Locate the cell with the specified text and output its [X, Y] center coordinate. 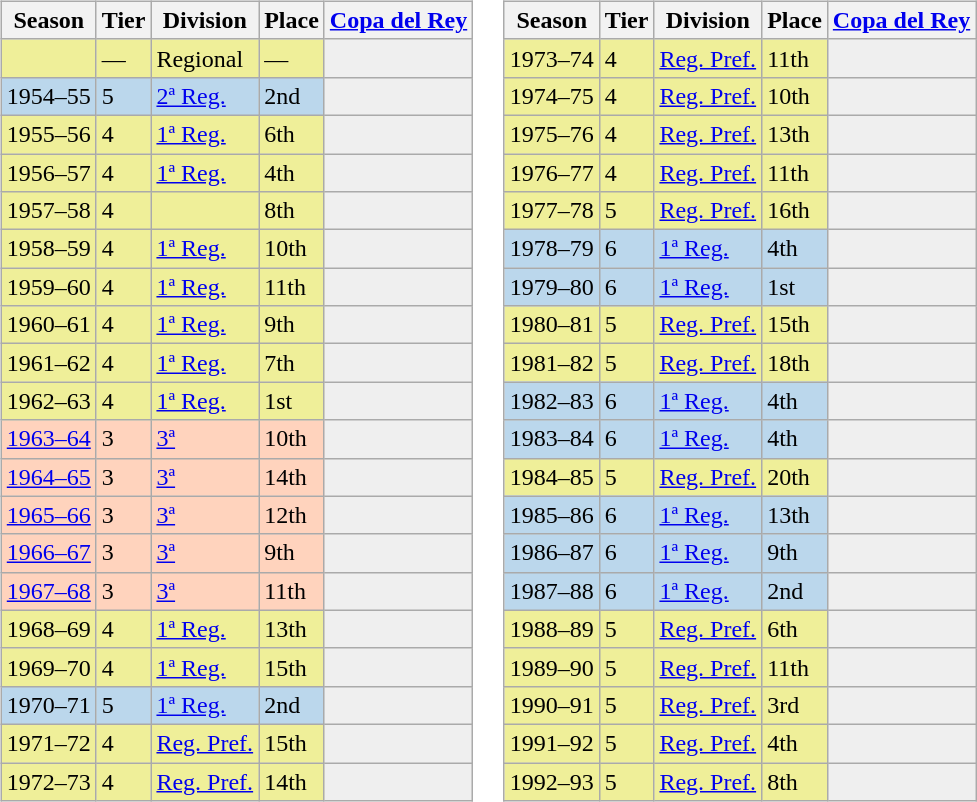
1973–74 [552, 58]
1961–62 [48, 363]
1974–75 [552, 96]
3rd [795, 705]
1958–59 [48, 249]
1979–80 [552, 287]
1992–93 [552, 781]
1965–66 [48, 515]
1980–81 [552, 325]
1964–65 [48, 477]
1982–83 [552, 401]
1955–56 [48, 134]
1978–79 [552, 249]
1969–70 [48, 667]
1983–84 [552, 439]
1966–67 [48, 553]
1987–88 [552, 591]
1988–89 [552, 629]
16th [795, 211]
1976–77 [552, 173]
1985–86 [552, 515]
1959–60 [48, 287]
1975–76 [552, 134]
1981–82 [552, 363]
1956–57 [48, 173]
1991–92 [552, 743]
1984–85 [552, 477]
1989–90 [552, 667]
20th [795, 477]
1963–64 [48, 439]
12th [292, 515]
2ª Reg. [205, 96]
1977–78 [552, 211]
7th [292, 363]
1962–63 [48, 401]
1970–71 [48, 705]
Regional [205, 58]
1990–91 [552, 705]
1967–68 [48, 591]
1986–87 [552, 553]
18th [795, 363]
1968–69 [48, 629]
1972–73 [48, 781]
1957–58 [48, 211]
1960–61 [48, 325]
1971–72 [48, 743]
1954–55 [48, 96]
